Pinpoint the cell where the given text exists, returning its (X, Y) midpoint coordinate. 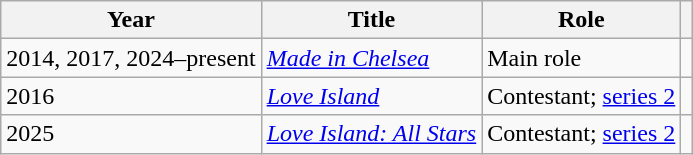
2014, 2017, 2024–present (131, 58)
2016 (131, 96)
Love Island: All Stars (372, 134)
Role (582, 20)
Made in Chelsea (372, 58)
Title (372, 20)
Year (131, 20)
Main role (582, 58)
2025 (131, 134)
Love Island (372, 96)
